Determine the [X, Y] coordinate at the center of the cell enclosing the given text.  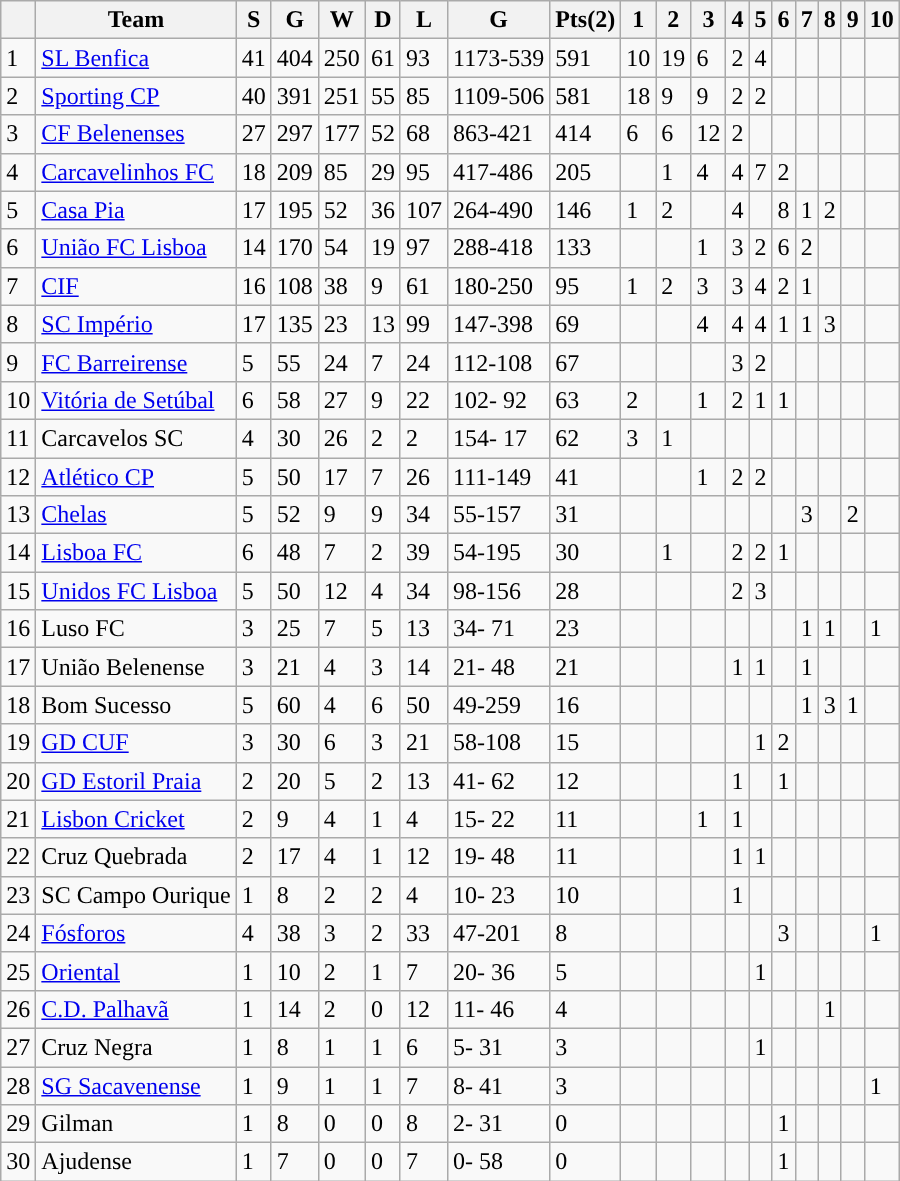
40 [254, 96]
591 [586, 58]
Bom Sucesso [136, 705]
SC Império [136, 324]
404 [294, 58]
33 [424, 933]
48 [294, 553]
Cruz Quebrada [136, 857]
58 [294, 400]
111-149 [499, 477]
31 [586, 515]
S [254, 20]
0- 58 [499, 1162]
102- 92 [499, 400]
Vitória de Setúbal [136, 400]
39 [424, 553]
Team [136, 20]
36 [382, 210]
Luso FC [136, 629]
863-421 [499, 134]
C.D. Palhavã [136, 1009]
GD Estoril Praia [136, 781]
417-486 [499, 172]
10- 23 [499, 895]
49-259 [499, 705]
264-490 [499, 210]
135 [294, 324]
CIF [136, 286]
Chelas [136, 515]
68 [424, 134]
20- 36 [499, 971]
97 [424, 248]
SL Benfica [136, 58]
Oriental [136, 971]
1109-506 [499, 96]
União FC Lisboa [136, 248]
Carcavelos SC [136, 438]
Casa Pia [136, 210]
297 [294, 134]
SG Sacavenense [136, 1085]
133 [586, 248]
98-156 [499, 591]
19- 48 [499, 857]
170 [294, 248]
67 [586, 362]
SC Campo Ourique [136, 895]
177 [342, 134]
107 [424, 210]
Gilman [136, 1124]
2- 31 [499, 1124]
391 [294, 96]
União Belenense [136, 667]
251 [342, 96]
288-418 [499, 248]
W [342, 20]
54 [342, 248]
58-108 [499, 743]
Cruz Negra [136, 1047]
47-201 [499, 933]
21- 48 [499, 667]
69 [586, 324]
112-108 [499, 362]
93 [424, 58]
GD CUF [136, 743]
154- 17 [499, 438]
5- 31 [499, 1047]
60 [294, 705]
Pts(2) [586, 20]
11- 46 [499, 1009]
209 [294, 172]
63 [586, 400]
Atlético CP [136, 477]
FC Barreirense [136, 362]
195 [294, 210]
147-398 [499, 324]
D [382, 20]
L [424, 20]
55-157 [499, 515]
8- 41 [499, 1085]
54-195 [499, 553]
Ajudense [136, 1162]
62 [586, 438]
Sporting CP [136, 96]
41- 62 [499, 781]
Unidos FC Lisboa [136, 591]
250 [342, 58]
581 [586, 96]
146 [586, 210]
Carcavelinhos FC [136, 172]
205 [586, 172]
108 [294, 286]
CF Belenenses [136, 134]
99 [424, 324]
34- 71 [499, 629]
Fósforos [136, 933]
1173-539 [499, 58]
Lisboa FC [136, 553]
180-250 [499, 286]
Lisbon Cricket [136, 819]
15- 22 [499, 819]
414 [586, 134]
